Identify which cell holds the provided text, then report its (X, Y) central coordinate. 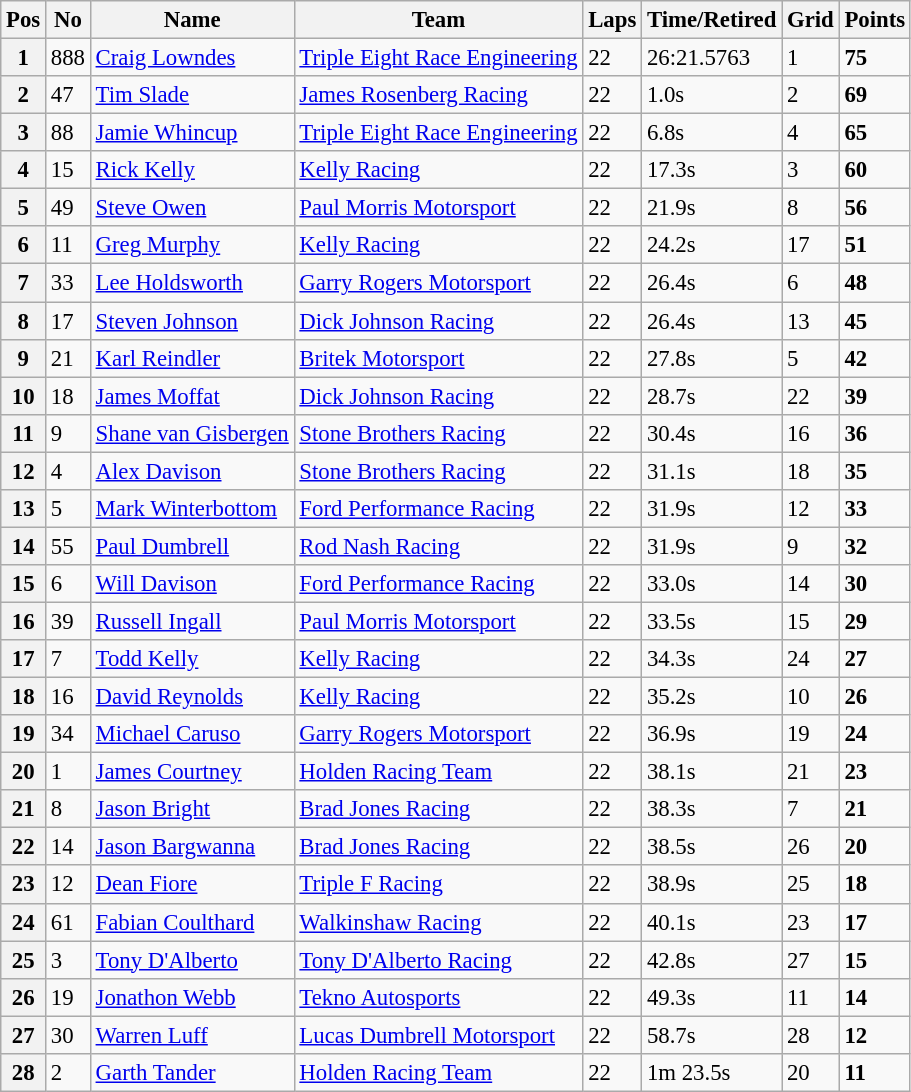
24.2s (712, 245)
Todd Kelly (192, 659)
49.3s (712, 997)
69 (874, 95)
Alex Davison (192, 471)
40.1s (712, 922)
Triple F Racing (438, 885)
6.8s (712, 133)
17.3s (712, 170)
Russell Ingall (192, 621)
38.5s (712, 847)
38.9s (712, 885)
James Moffat (192, 396)
27.8s (712, 358)
David Reynolds (192, 697)
38.1s (712, 772)
1m 23.5s (712, 1073)
Greg Murphy (192, 245)
Rod Nash Racing (438, 546)
42 (874, 358)
60 (874, 170)
Time/Retired (712, 20)
38.3s (712, 809)
Pos (24, 20)
47 (68, 95)
Craig Lowndes (192, 58)
Rick Kelly (192, 170)
Britek Motorsport (438, 358)
Jonathon Webb (192, 997)
Tim Slade (192, 95)
33.5s (712, 621)
Warren Luff (192, 1035)
Jamie Whincup (192, 133)
28.7s (712, 396)
Jason Bright (192, 809)
James Courtney (192, 772)
51 (874, 245)
65 (874, 133)
88 (68, 133)
34 (68, 734)
Tony D'Alberto Racing (438, 960)
Tony D'Alberto (192, 960)
33.0s (712, 584)
21.9s (712, 208)
Name (192, 20)
48 (874, 283)
Fabian Coulthard (192, 922)
Walkinshaw Racing (438, 922)
1.0s (712, 95)
75 (874, 58)
Mark Winterbottom (192, 509)
36.9s (712, 734)
35 (874, 471)
Tekno Autosports (438, 997)
61 (68, 922)
Laps (612, 20)
30.4s (712, 433)
Dean Fiore (192, 885)
Shane van Gisbergen (192, 433)
Paul Dumbrell (192, 546)
Michael Caruso (192, 734)
Jason Bargwanna (192, 847)
32 (874, 546)
Steve Owen (192, 208)
31.1s (712, 471)
Will Davison (192, 584)
42.8s (712, 960)
No (68, 20)
Lee Holdsworth (192, 283)
26:21.5763 (712, 58)
35.2s (712, 697)
888 (68, 58)
58.7s (712, 1035)
55 (68, 546)
36 (874, 433)
29 (874, 621)
Team (438, 20)
49 (68, 208)
34.3s (712, 659)
James Rosenberg Racing (438, 95)
Lucas Dumbrell Motorsport (438, 1035)
56 (874, 208)
Points (874, 20)
Garth Tander (192, 1073)
Grid (810, 20)
Steven Johnson (192, 321)
45 (874, 321)
Karl Reindler (192, 358)
